Detect which cell encompasses the target text, then output its [x, y] center coordinate. 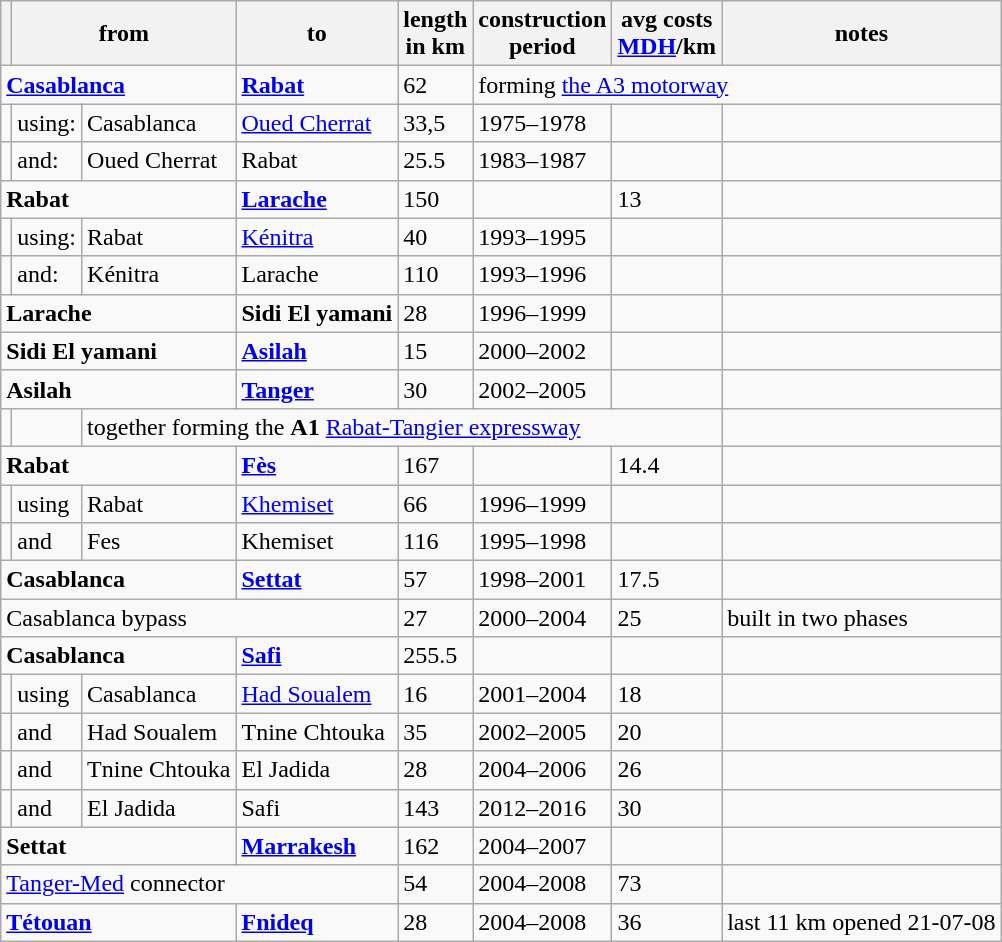
14.4 [667, 465]
1995–1998 [542, 542]
Tétouan [118, 922]
16 [436, 694]
1983–1987 [542, 161]
33,5 [436, 123]
62 [436, 85]
110 [436, 275]
forming the A3 motorway [737, 85]
Tanger-Med connector [200, 884]
Casablanca bypass [200, 618]
143 [436, 808]
57 [436, 580]
constructionperiod [542, 34]
2000–2002 [542, 351]
Marrakesh [317, 846]
66 [436, 503]
73 [667, 884]
20 [667, 732]
1998–2001 [542, 580]
25 [667, 618]
25.5 [436, 161]
1975–1978 [542, 123]
Fnideq [317, 922]
2000–2004 [542, 618]
18 [667, 694]
2001–2004 [542, 694]
2004–2007 [542, 846]
2004–2006 [542, 770]
167 [436, 465]
150 [436, 199]
17.5 [667, 580]
26 [667, 770]
116 [436, 542]
1993–1995 [542, 237]
last 11 km opened 21-07-08 [862, 922]
27 [436, 618]
built in two phases [862, 618]
notes [862, 34]
Fes [159, 542]
54 [436, 884]
together forming the A1 Rabat-Tangier expressway [402, 427]
35 [436, 732]
Tanger [317, 389]
36 [667, 922]
from [124, 34]
Fès [317, 465]
avg costsMDH/km [667, 34]
255.5 [436, 656]
to [317, 34]
2012–2016 [542, 808]
13 [667, 199]
lengthin km [436, 34]
162 [436, 846]
1993–1996 [542, 275]
15 [436, 351]
40 [436, 237]
